Return (X, Y) of the center of cell containing provided text 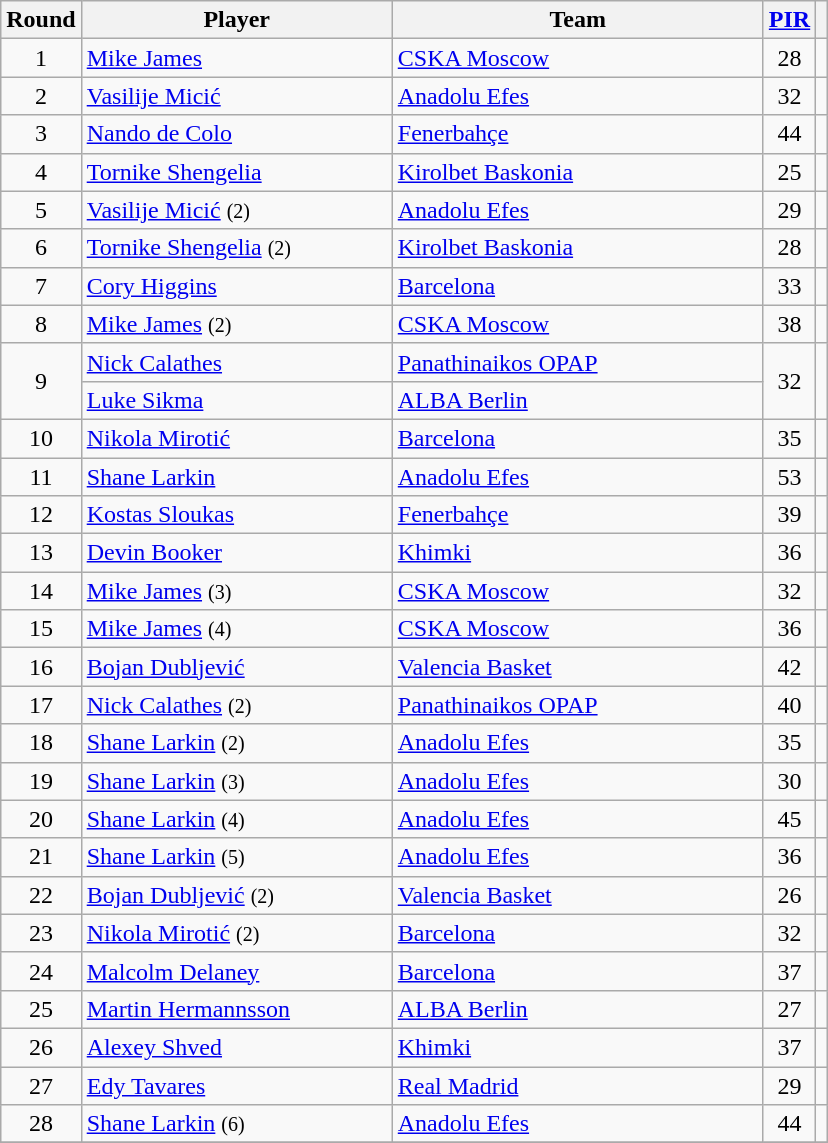
53 (789, 477)
16 (41, 667)
Edy Tavares (236, 1085)
11 (41, 477)
Mike James (3) (236, 591)
Cory Higgins (236, 286)
PIR (789, 20)
Team (578, 20)
45 (789, 819)
Mike James (236, 58)
42 (789, 667)
4 (41, 172)
Nikola Mirotić (2) (236, 933)
14 (41, 591)
Round (41, 20)
Vasilije Micić (2) (236, 210)
39 (789, 515)
24 (41, 971)
38 (789, 324)
Malcolm Delaney (236, 971)
9 (41, 381)
23 (41, 933)
6 (41, 248)
Luke Sikma (236, 400)
Martin Hermannsson (236, 1009)
Shane Larkin (4) (236, 819)
1 (41, 58)
Mike James (4) (236, 629)
Vasilije Micić (236, 96)
Tornike Shengelia (2) (236, 248)
Shane Larkin (2) (236, 743)
Player (236, 20)
Nick Calathes (236, 362)
Nando de Colo (236, 134)
20 (41, 819)
8 (41, 324)
40 (789, 705)
2 (41, 96)
Alexey Shved (236, 1047)
Kostas Sloukas (236, 515)
Nick Calathes (2) (236, 705)
21 (41, 857)
33 (789, 286)
12 (41, 515)
3 (41, 134)
Shane Larkin (3) (236, 781)
Nikola Mirotić (236, 438)
Mike James (2) (236, 324)
Bojan Dubljević (2) (236, 895)
13 (41, 553)
Tornike Shengelia (236, 172)
Real Madrid (578, 1085)
15 (41, 629)
5 (41, 210)
19 (41, 781)
Shane Larkin (236, 477)
30 (789, 781)
Devin Booker (236, 553)
10 (41, 438)
Bojan Dubljević (236, 667)
18 (41, 743)
Shane Larkin (6) (236, 1124)
7 (41, 286)
Shane Larkin (5) (236, 857)
17 (41, 705)
22 (41, 895)
